Return [x, y] of the center of cell containing provided text 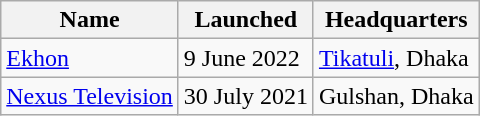
Ekhon [90, 58]
9 June 2022 [246, 58]
Launched [246, 20]
Name [90, 20]
Nexus Television [90, 96]
Headquarters [396, 20]
Tikatuli, Dhaka [396, 58]
30 July 2021 [246, 96]
Gulshan, Dhaka [396, 96]
